From the cell containing the given text, extract its center point as [X, Y] coordinate. 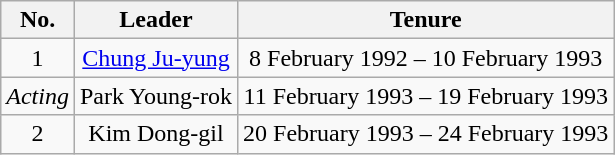
Leader [156, 20]
Acting [38, 96]
2 [38, 134]
Chung Ju-yung [156, 58]
Park Young-rok [156, 96]
20 February 1993 – 24 February 1993 [426, 134]
8 February 1992 – 10 February 1993 [426, 58]
11 February 1993 – 19 February 1993 [426, 96]
Tenure [426, 20]
Kim Dong-gil [156, 134]
No. [38, 20]
1 [38, 58]
